Scan for the cell matching the given text and deliver its (X, Y) coordinate at center. 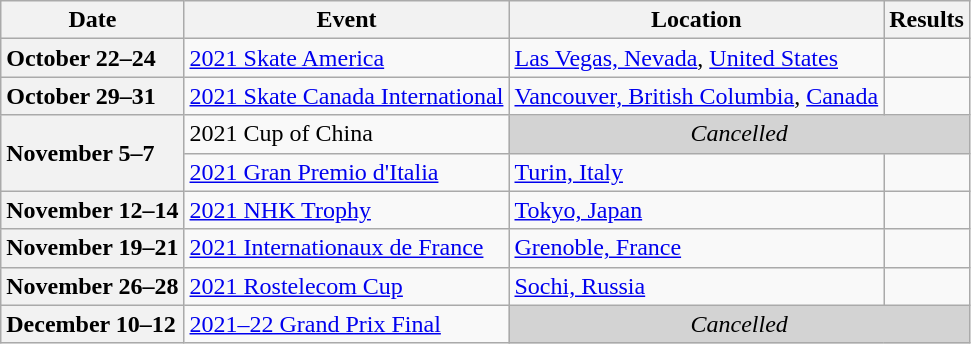
2021 Skate Canada International (346, 96)
October 22–24 (92, 58)
October 29–31 (92, 96)
Vancouver, British Columbia, Canada (696, 96)
2021 NHK Trophy (346, 210)
2021 Rostelecom Cup (346, 286)
2021–22 Grand Prix Final (346, 324)
Results (927, 20)
Turin, Italy (696, 172)
December 10–12 (92, 324)
November 19–21 (92, 248)
November 5–7 (92, 153)
2021 Gran Premio d'Italia (346, 172)
2021 Internationaux de France (346, 248)
2021 Cup of China (346, 134)
Las Vegas, Nevada, United States (696, 58)
Date (92, 20)
Grenoble, France (696, 248)
Event (346, 20)
November 12–14 (92, 210)
Location (696, 20)
Sochi, Russia (696, 286)
November 26–28 (92, 286)
2021 Skate America (346, 58)
Tokyo, Japan (696, 210)
